Scan for the cell matching the given text and deliver its [X, Y] coordinate at center. 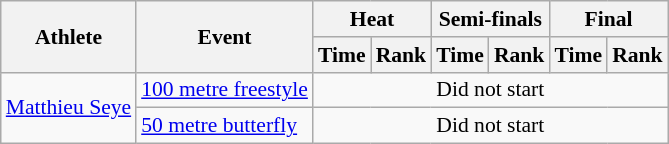
50 metre butterfly [224, 126]
100 metre freestyle [224, 90]
Heat [372, 19]
Matthieu Seye [68, 108]
Final [608, 19]
Semi-finals [490, 19]
Event [224, 36]
Athlete [68, 36]
